Output the [x, y] coordinate of the center of the cell containing the given text.  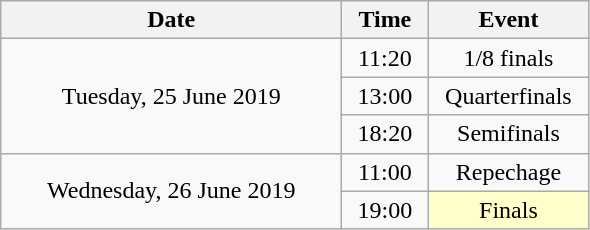
18:20 [385, 134]
Wednesday, 26 June 2019 [172, 191]
1/8 finals [508, 58]
Quarterfinals [508, 96]
13:00 [385, 96]
11:00 [385, 172]
19:00 [385, 210]
Date [172, 20]
Time [385, 20]
Tuesday, 25 June 2019 [172, 96]
Semifinals [508, 134]
Repechage [508, 172]
Finals [508, 210]
11:20 [385, 58]
Event [508, 20]
